For the text-containing cell, return its midpoint in (X, Y) coordinate format. 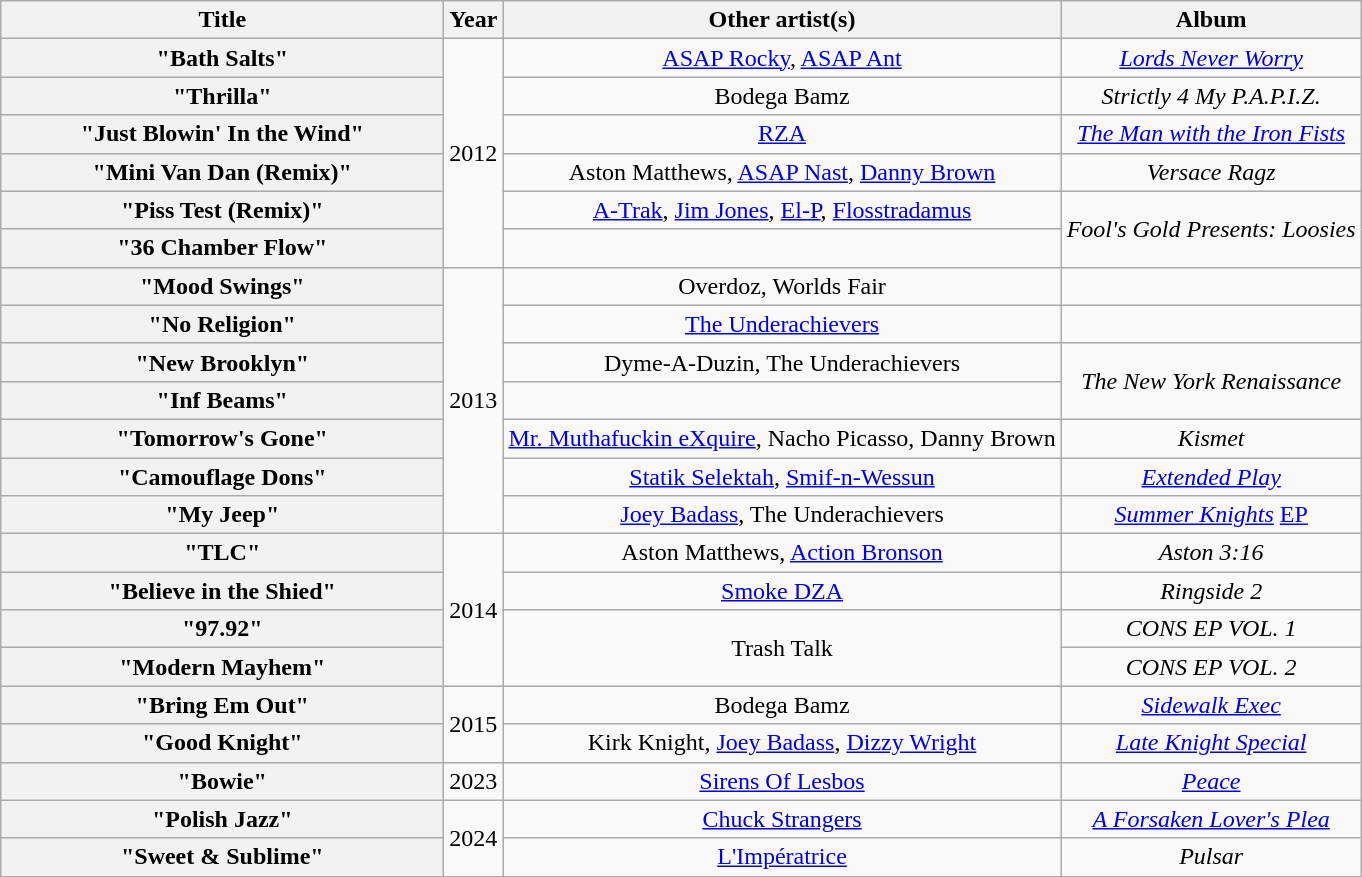
"Sweet & Sublime" (222, 857)
A Forsaken Lover's Plea (1211, 819)
Ringside 2 (1211, 591)
Peace (1211, 781)
2012 (474, 153)
Dyme-A-Duzin, The Underachievers (782, 362)
Aston 3:16 (1211, 553)
"Camouflage Dons" (222, 477)
"Bowie" (222, 781)
"Good Knight" (222, 743)
Chuck Strangers (782, 819)
"Mini Van Dan (Remix)" (222, 172)
L'Impératrice (782, 857)
"Thrilla" (222, 96)
Year (474, 20)
"97.92" (222, 629)
Title (222, 20)
"36 Chamber Flow" (222, 248)
CONS EP VOL. 1 (1211, 629)
2015 (474, 724)
Aston Matthews, ASAP Nast, Danny Brown (782, 172)
"Tomorrow's Gone" (222, 438)
2014 (474, 610)
Mr. Muthafuckin eXquire, Nacho Picasso, Danny Brown (782, 438)
Joey Badass, The Underachievers (782, 515)
"Mood Swings" (222, 286)
Versace Ragz (1211, 172)
"TLC" (222, 553)
ASAP Rocky, ASAP Ant (782, 58)
2013 (474, 400)
Aston Matthews, Action Bronson (782, 553)
2023 (474, 781)
Summer Knights EP (1211, 515)
Pulsar (1211, 857)
Kismet (1211, 438)
Sidewalk Exec (1211, 705)
"Polish Jazz" (222, 819)
"No Religion" (222, 324)
Extended Play (1211, 477)
The Underachievers (782, 324)
"Piss Test (Remix)" (222, 210)
"Bath Salts" (222, 58)
Other artist(s) (782, 20)
"Believe in the Shied" (222, 591)
Sirens Of Lesbos (782, 781)
Album (1211, 20)
"Just Blowin' In the Wind" (222, 134)
Statik Selektah, Smif-n-Wessun (782, 477)
The New York Renaissance (1211, 381)
A-Trak, Jim Jones, El-P, Flosstradamus (782, 210)
Trash Talk (782, 648)
"New Brooklyn" (222, 362)
Smoke DZA (782, 591)
Strictly 4 My P.A.P.I.Z. (1211, 96)
"Modern Mayhem" (222, 667)
Fool's Gold Presents: Loosies (1211, 229)
The Man with the Iron Fists (1211, 134)
Lords Never Worry (1211, 58)
Kirk Knight, Joey Badass, Dizzy Wright (782, 743)
"Inf Beams" (222, 400)
CONS EP VOL. 2 (1211, 667)
Overdoz, Worlds Fair (782, 286)
Late Knight Special (1211, 743)
RZA (782, 134)
"Bring Em Out" (222, 705)
"My Jeep" (222, 515)
2024 (474, 838)
